Determine the (X, Y) coordinate at the center of the cell enclosing the given text.  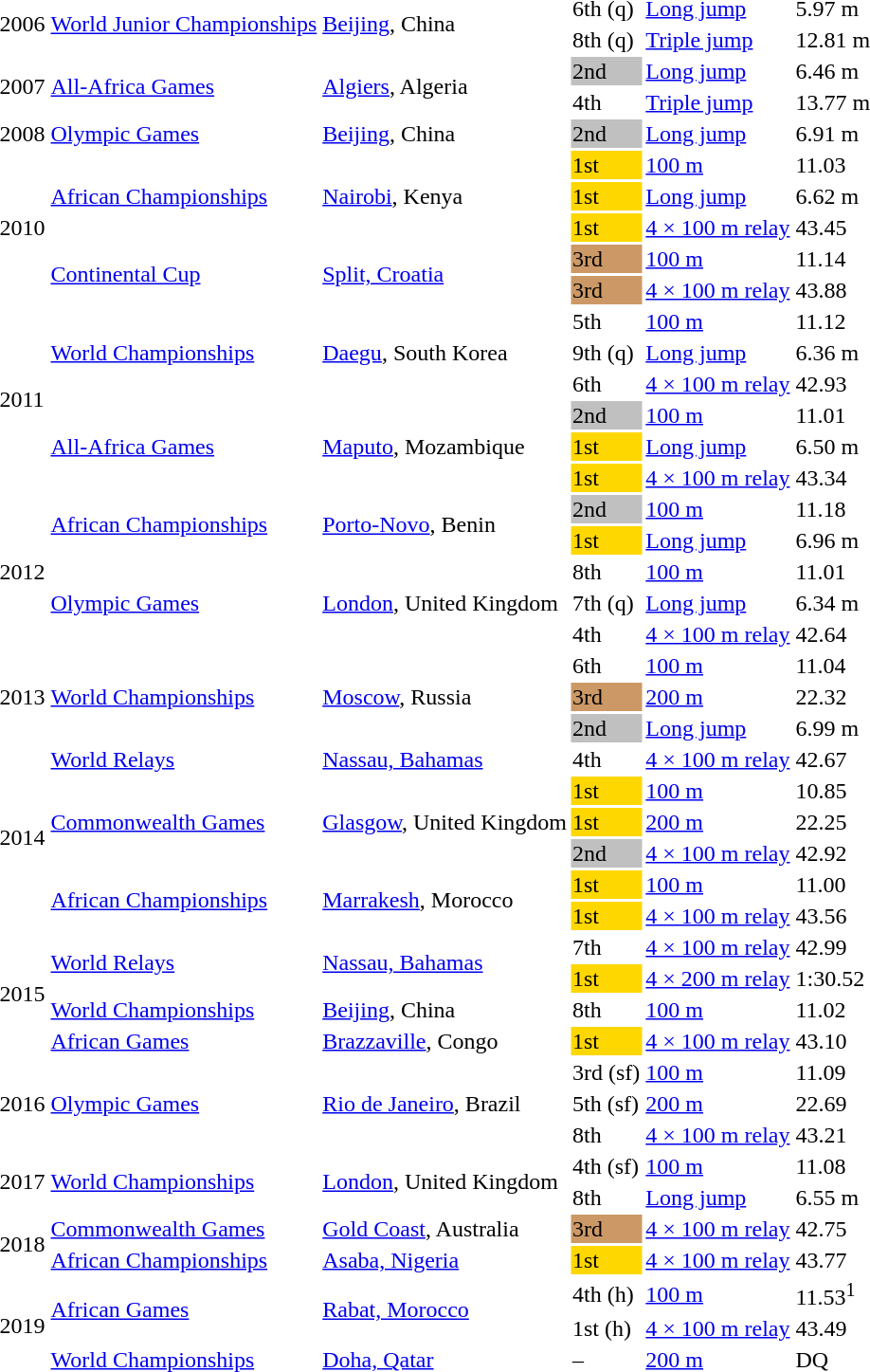
7th (606, 947)
4th (sf) (606, 1166)
Marrakesh, Morocco (445, 901)
Continental Cup (184, 275)
5th (sf) (606, 1104)
Porto-Novo, Benin (445, 525)
Glasgow, United Kingdom (445, 822)
1st (h) (606, 1328)
4th (h) (606, 1294)
Rio de Janeiro, Brazil (445, 1104)
8th (q) (606, 40)
7th (q) (606, 603)
Moscow, Russia (445, 697)
Asaba, Nigeria (445, 1260)
Nairobi, Kenya (445, 196)
Gold Coast, Australia (445, 1229)
Daegu, South Korea (445, 353)
Algiers, Algeria (445, 87)
4 × 200 m relay (718, 979)
9th (q) (606, 353)
5th (606, 321)
Split, Croatia (445, 275)
Brazzaville, Congo (445, 1041)
Rabat, Morocco (445, 1310)
Maputo, Mozambique (445, 447)
3rd (sf) (606, 1072)
